From the cell containing the given text, extract its center point as (x, y) coordinate. 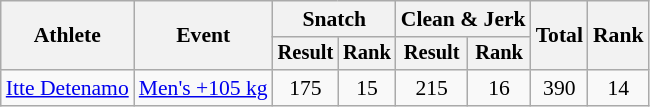
14 (618, 88)
175 (306, 88)
Snatch (334, 19)
Itte Detenamo (68, 88)
390 (560, 88)
Athlete (68, 36)
Event (204, 36)
Total (560, 36)
Men's +105 kg (204, 88)
Clean & Jerk (464, 19)
16 (500, 88)
215 (432, 88)
15 (367, 88)
